Identify which cell holds the provided text, then report its [x, y] central coordinate. 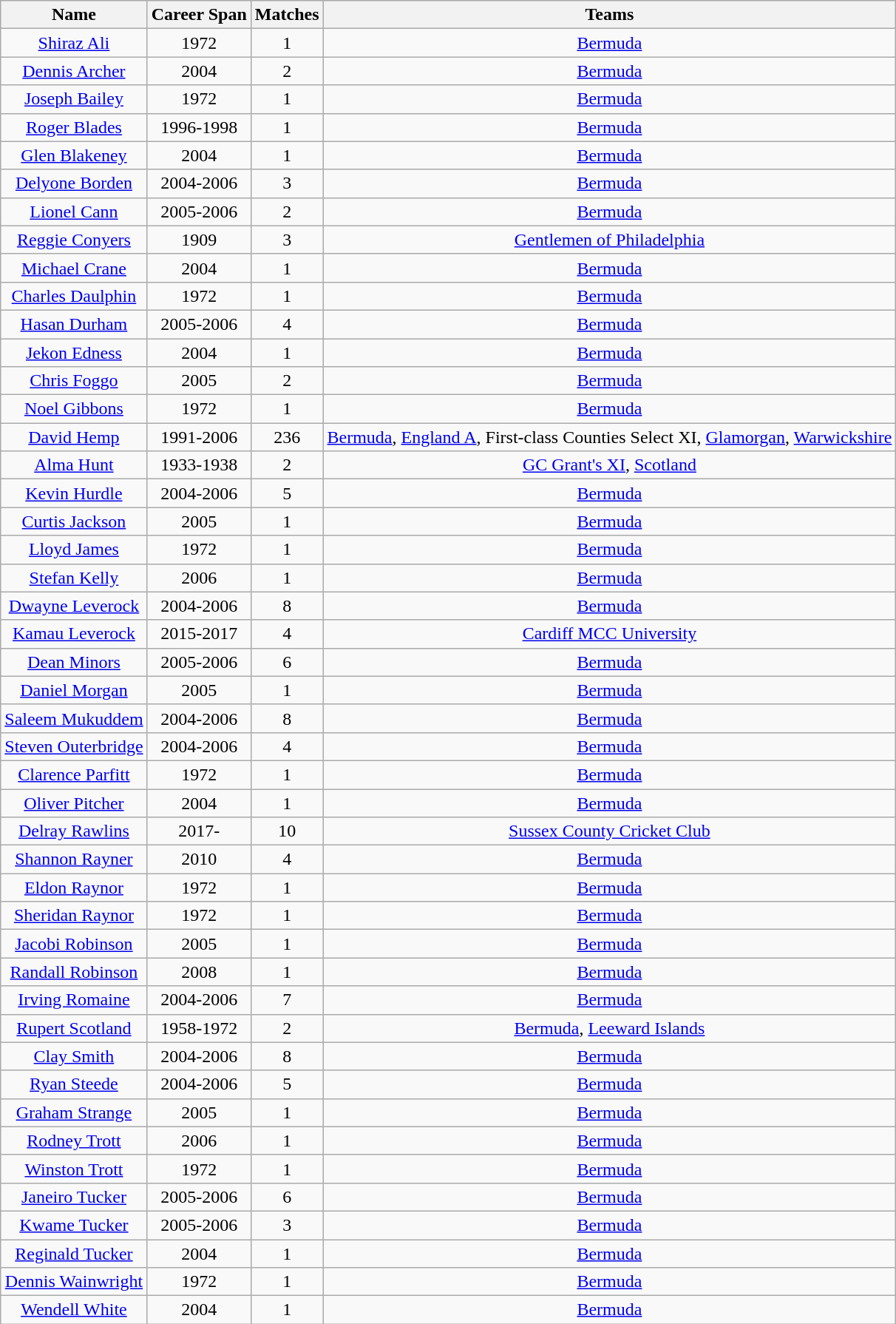
Charles Daulphin [74, 296]
2017- [199, 831]
Teams [609, 15]
Delyone Borden [74, 183]
Kwame Tucker [74, 1225]
Reginald Tucker [74, 1254]
Janeiro Tucker [74, 1197]
Dwayne Leverock [74, 606]
Oliver Pitcher [74, 803]
Curtis Jackson [74, 521]
Kamau Leverock [74, 634]
Eldon Raynor [74, 888]
Cardiff MCC University [609, 634]
Graham Strange [74, 1112]
Randall Robinson [74, 972]
Jacobi Robinson [74, 944]
1909 [199, 240]
Hasan Durham [74, 324]
Dennis Wainwright [74, 1282]
2008 [199, 972]
2015-2017 [199, 634]
GC Grant's XI, Scotland [609, 465]
Steven Outerbridge [74, 746]
Glen Blakeney [74, 155]
Shannon Rayner [74, 859]
7 [287, 1000]
Alma Hunt [74, 465]
Shiraz Ali [74, 43]
Dean Minors [74, 662]
Winston Trott [74, 1169]
Irving Romaine [74, 1000]
Bermuda, Leeward Islands [609, 1028]
Dennis Archer [74, 71]
Kevin Hurdle [74, 493]
Rodney Trott [74, 1141]
1958-1972 [199, 1028]
Saleem Mukuddem [74, 718]
Roger Blades [74, 127]
Lloyd James [74, 550]
Stefan Kelly [74, 578]
Bermuda, England A, First-class Counties Select XI, Glamorgan, Warwickshire [609, 437]
Noel Gibbons [74, 409]
Rupert Scotland [74, 1028]
David Hemp [74, 437]
Ryan Steede [74, 1084]
Sheridan Raynor [74, 916]
Daniel Morgan [74, 690]
236 [287, 437]
Matches [287, 15]
2010 [199, 859]
Joseph Bailey [74, 99]
1996-1998 [199, 127]
Reggie Conyers [74, 240]
Lionel Cann [74, 212]
Delray Rawlins [74, 831]
Clay Smith [74, 1056]
Gentlemen of Philadelphia [609, 240]
Chris Foggo [74, 381]
10 [287, 831]
Jekon Edness [74, 353]
Clarence Parfitt [74, 774]
Wendell White [74, 1310]
Name [74, 15]
1933-1938 [199, 465]
Career Span [199, 15]
Sussex County Cricket Club [609, 831]
Michael Crane [74, 268]
1991-2006 [199, 437]
